Capture the cell that displays the provided text and extract its (x, y) central coordinate. 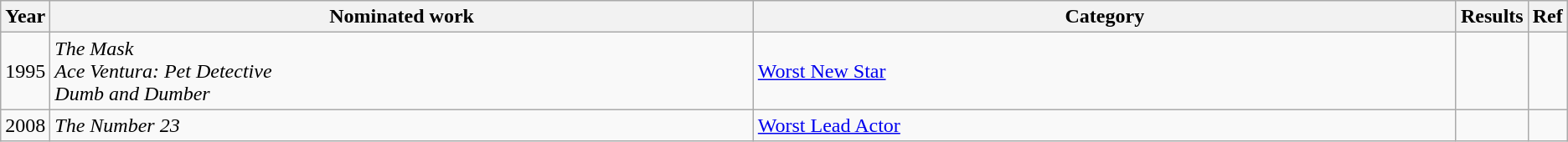
Worst Lead Actor (1104, 125)
Ref (1548, 17)
Worst New Star (1104, 71)
Results (1492, 17)
2008 (25, 125)
The MaskAce Ventura: Pet DetectiveDumb and Dumber (402, 71)
1995 (25, 71)
The Number 23 (402, 125)
Nominated work (402, 17)
Category (1104, 17)
Year (25, 17)
